Extract the (x, y) coordinate from the center of the cell holding the provided text.  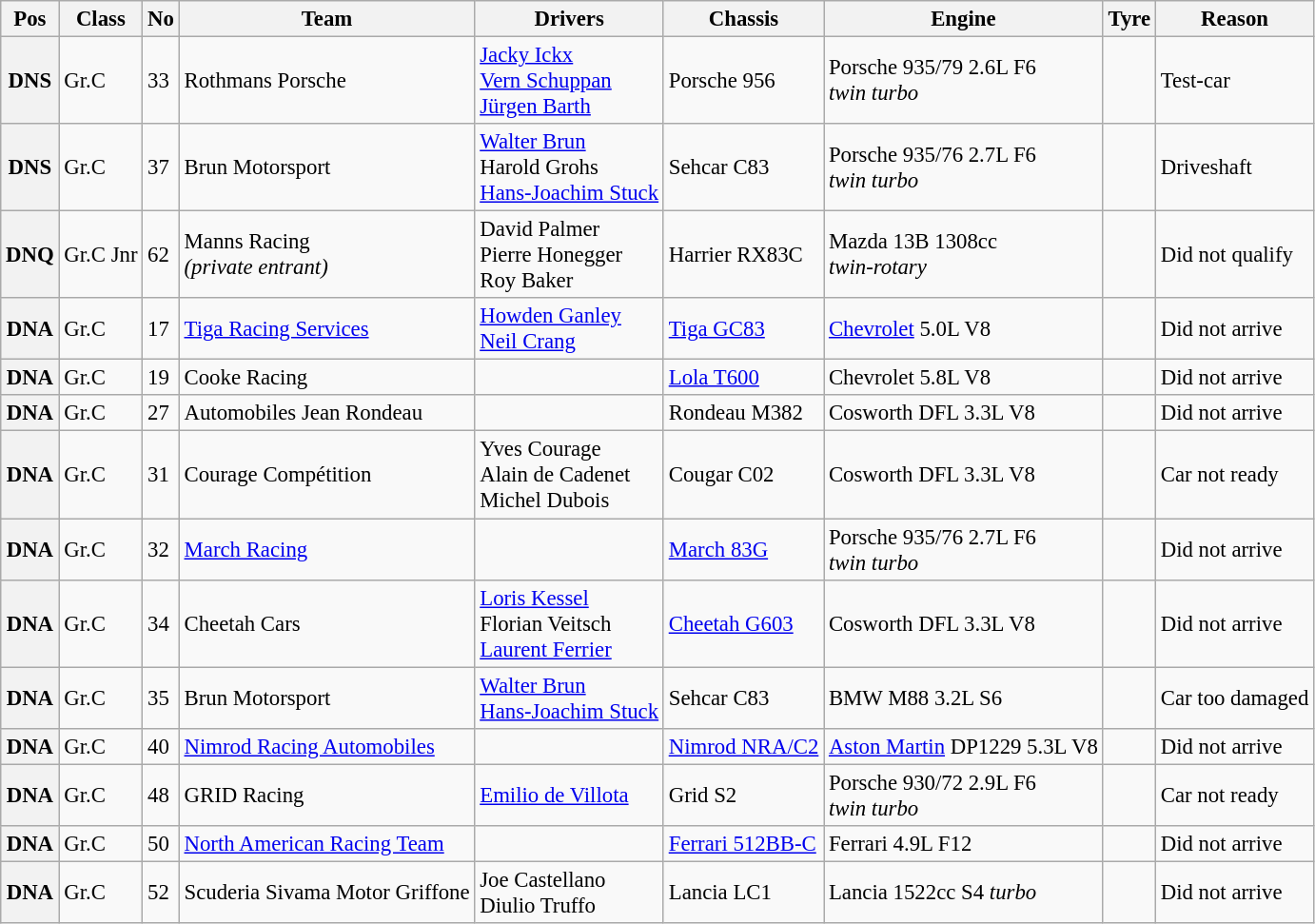
March Racing (327, 550)
David Palmer Pierre Honegger Roy Baker (569, 255)
Cooke Racing (327, 378)
Scuderia Sivama Motor Griffone (327, 893)
Tyre (1129, 19)
52 (161, 893)
Manns Racing(private entrant) (327, 255)
Gr.C Jnr (101, 255)
Chassis (743, 19)
Joe Castellano Diulio Truffo (569, 893)
34 (161, 623)
Engine (963, 19)
Tiga Racing Services (327, 329)
Automobiles Jean Rondeau (327, 414)
31 (161, 475)
Tiga GC83 (743, 329)
Howden Ganley Neil Crang (569, 329)
GRID Racing (327, 796)
Courage Compétition (327, 475)
Rothmans Porsche (327, 81)
Harrier RX83C (743, 255)
Porsche 935/79 2.6L F6twin turbo (963, 81)
Lancia 1522cc S4 turbo (963, 893)
48 (161, 796)
Loris Kessel Florian Veitsch Laurent Ferrier (569, 623)
Lancia LC1 (743, 893)
17 (161, 329)
Driveshaft (1234, 167)
37 (161, 167)
Jacky Ickx Vern Schuppan Jürgen Barth (569, 81)
Did not qualify (1234, 255)
North American Racing Team (327, 844)
Porsche 930/72 2.9L F6twin turbo (963, 796)
32 (161, 550)
Nimrod Racing Automobiles (327, 746)
50 (161, 844)
Grid S2 (743, 796)
27 (161, 414)
Rondeau M382 (743, 414)
Chevrolet 5.8L V8 (963, 378)
Cheetah Cars (327, 623)
Emilio de Villota (569, 796)
DNQ (30, 255)
Team (327, 19)
19 (161, 378)
BMW M88 3.2L S6 (963, 698)
Cougar C02 (743, 475)
March 83G (743, 550)
Lola T600 (743, 378)
Ferrari 4.9L F12 (963, 844)
62 (161, 255)
Test-car (1234, 81)
Pos (30, 19)
Ferrari 512BB-C (743, 844)
Porsche 956 (743, 81)
Chevrolet 5.0L V8 (963, 329)
Mazda 13B 1308cc twin-rotary (963, 255)
Drivers (569, 19)
No (161, 19)
Class (101, 19)
35 (161, 698)
33 (161, 81)
Aston Martin DP1229 5.3L V8 (963, 746)
40 (161, 746)
Reason (1234, 19)
Walter Brun Hans-Joachim Stuck (569, 698)
Car too damaged (1234, 698)
Walter Brun Harold Grohs Hans-Joachim Stuck (569, 167)
Nimrod NRA/C2 (743, 746)
Yves Courage Alain de Cadenet Michel Dubois (569, 475)
Cheetah G603 (743, 623)
